Capture the cell that displays the provided text and extract its [X, Y] central coordinate. 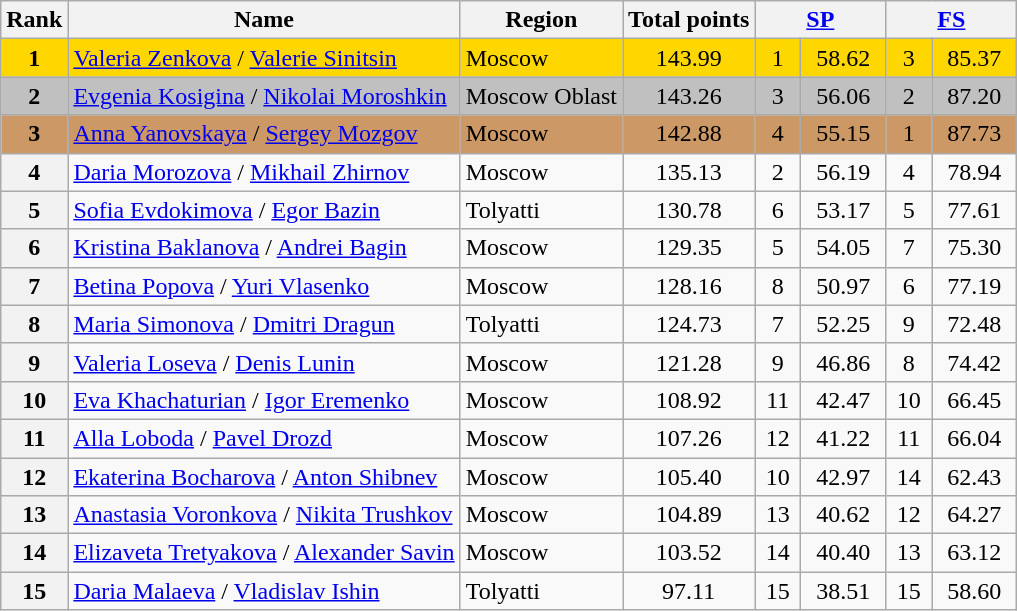
Alla Loboda / Pavel Drozd [264, 438]
54.05 [844, 248]
78.94 [974, 172]
Valeria Zenkova / Valerie Sinitsin [264, 58]
Eva Khachaturian / Igor Eremenko [264, 400]
103.52 [689, 553]
87.20 [974, 96]
SP [820, 20]
Ekaterina Bocharova / Anton Shibnev [264, 477]
58.60 [974, 591]
Betina Popova / Yuri Vlasenko [264, 286]
41.22 [844, 438]
Region [541, 20]
87.73 [974, 134]
63.12 [974, 553]
85.37 [974, 58]
Daria Morozova / Mikhail Zhirnov [264, 172]
Moscow Oblast [541, 96]
Valeria Loseva / Denis Lunin [264, 362]
58.62 [844, 58]
40.40 [844, 553]
40.62 [844, 515]
53.17 [844, 210]
129.35 [689, 248]
50.97 [844, 286]
107.26 [689, 438]
143.99 [689, 58]
72.48 [974, 324]
66.04 [974, 438]
66.45 [974, 400]
52.25 [844, 324]
38.51 [844, 591]
105.40 [689, 477]
Evgenia Kosigina / Nikolai Moroshkin [264, 96]
124.73 [689, 324]
Daria Malaeva / Vladislav Ishin [264, 591]
143.26 [689, 96]
Name [264, 20]
130.78 [689, 210]
77.19 [974, 286]
142.88 [689, 134]
55.15 [844, 134]
Elizaveta Tretyakova / Alexander Savin [264, 553]
77.61 [974, 210]
128.16 [689, 286]
121.28 [689, 362]
56.06 [844, 96]
Anastasia Voronkova / Nikita Trushkov [264, 515]
97.11 [689, 591]
Total points [689, 20]
75.30 [974, 248]
56.19 [844, 172]
FS [952, 20]
Rank [34, 20]
62.43 [974, 477]
Kristina Baklanova / Andrei Bagin [264, 248]
Maria Simonova / Dmitri Dragun [264, 324]
74.42 [974, 362]
Sofia Evdokimova / Egor Bazin [264, 210]
42.97 [844, 477]
64.27 [974, 515]
42.47 [844, 400]
104.89 [689, 515]
Anna Yanovskaya / Sergey Mozgov [264, 134]
46.86 [844, 362]
108.92 [689, 400]
135.13 [689, 172]
